Capture the cell that displays the provided text and extract its (x, y) central coordinate. 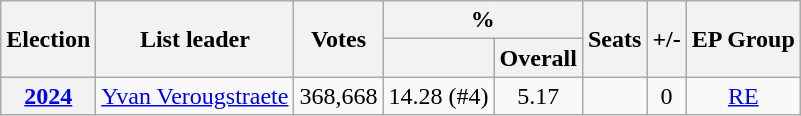
RE (743, 96)
Overall (538, 58)
+/- (666, 39)
368,668 (338, 96)
2024 (48, 96)
EP Group (743, 39)
Election (48, 39)
% (482, 20)
14.28 (#4) (438, 96)
List leader (195, 39)
0 (666, 96)
Votes (338, 39)
5.17 (538, 96)
Yvan Verougstraete (195, 96)
Seats (614, 39)
